Return the [X, Y] coordinate for the center point of the cell that contains the specified text.  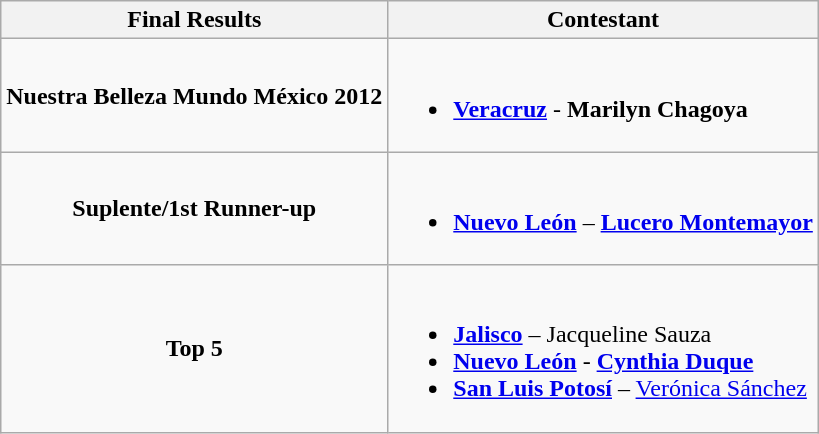
Jalisco – Jacqueline Sauza Nuevo León - Cynthia Duque San Luis Potosí – Verónica Sánchez [604, 348]
Top 5 [194, 348]
Final Results [194, 20]
Contestant [604, 20]
Nuestra Belleza Mundo México 2012 [194, 96]
Veracruz - Marilyn Chagoya [604, 96]
Suplente/1st Runner-up [194, 208]
Nuevo León – Lucero Montemayor [604, 208]
